Pinpoint the cell where the given text exists, returning its (x, y) midpoint coordinate. 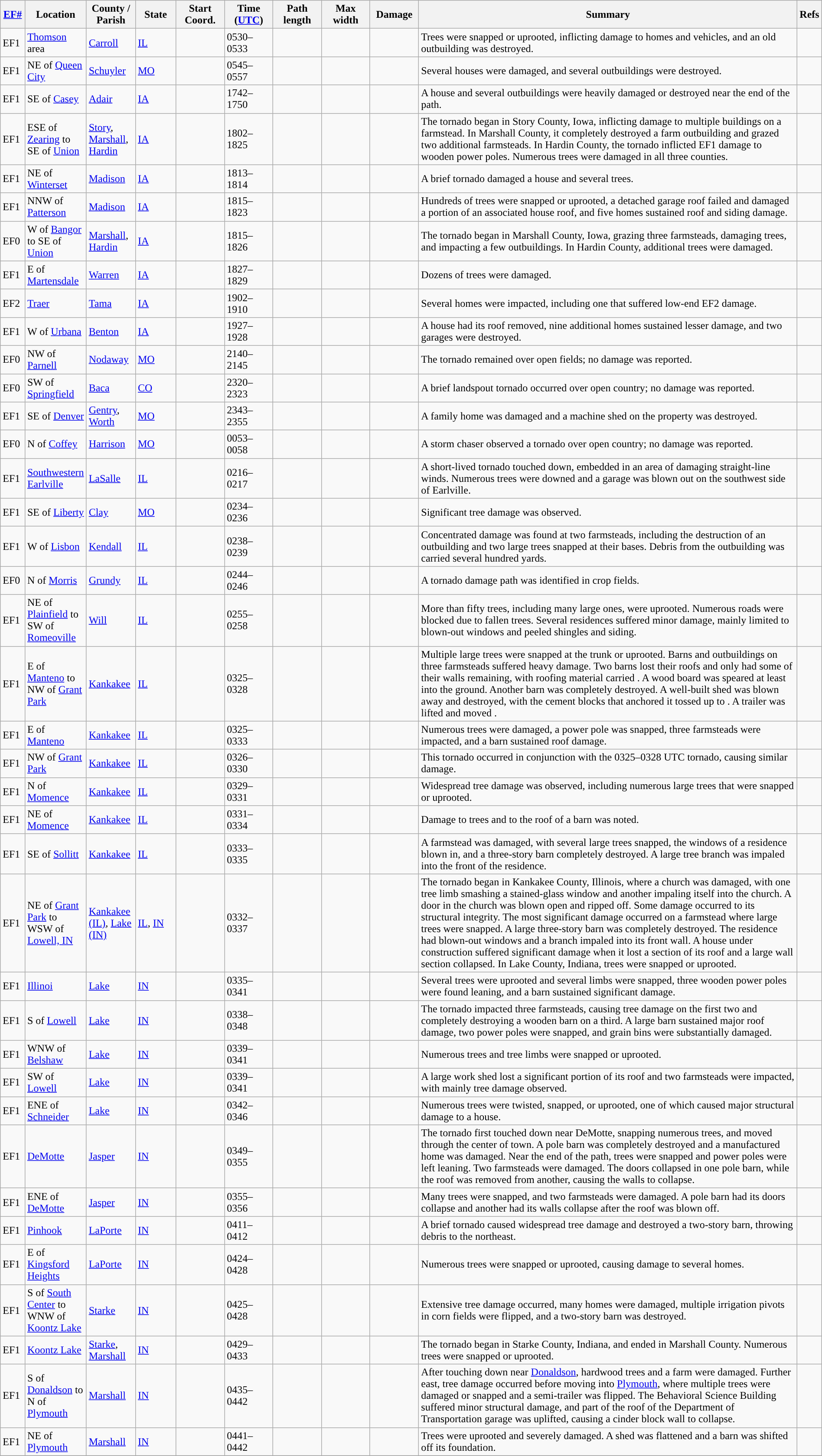
Kendall (111, 546)
0329–0331 (249, 791)
The tornado remained over open fields; no damage was reported. (608, 360)
1827–1829 (249, 275)
Starke (111, 1310)
0234–0236 (249, 512)
Harrison (111, 445)
NNW of Patterson (55, 207)
Pinhook (55, 1231)
Numerous trees were twisted, snapped, or uprooted, one of which caused major structural damage to a house. (608, 1111)
1802–1825 (249, 139)
NW of Grant Park (55, 764)
Traer (55, 303)
Trees were snapped or uprooted, inflicting damage to homes and vehicles, and an old outbuilding was destroyed. (608, 42)
Marshall, Hardin (111, 241)
0425–0428 (249, 1310)
SE of Denver (55, 416)
0338–0348 (249, 1020)
Nodaway (111, 360)
NE of Winterset (55, 179)
0326–0330 (249, 764)
Path length (297, 15)
W of Urbana (55, 331)
W of Lisbon (55, 546)
Starke, Marshall (111, 1350)
SE of Casey (55, 99)
N of Coffey (55, 445)
S of South Center to WNW of Koontz Lake (55, 1310)
2140–2145 (249, 360)
Several houses were damaged, and several outbuildings were destroyed. (608, 71)
0349–0355 (249, 1157)
Will (111, 621)
NE of Queen City (55, 71)
A brief landspout tornado occurred over open country; no damage was reported. (608, 387)
The tornado began in Starke County, Indiana, and ended in Marshall County. Numerous trees were snapped or uprooted. (608, 1350)
State (155, 15)
0355–0356 (249, 1202)
Benton (111, 331)
Numerous trees and tree limbs were snapped or uprooted. (608, 1055)
This tornado occurred in conjunction with the 0325–0328 UTC tornado, causing similar damage. (608, 764)
A family home was damaged and a machine shed on the property was destroyed. (608, 416)
Start Coord. (200, 15)
N of Momence (55, 791)
Adair (111, 99)
A brief tornado caused widespread tree damage and destroyed a two-story barn, throwing debris to the northeast. (608, 1231)
Carroll (111, 42)
E of Martensdale (55, 275)
1813–1814 (249, 179)
LaSalle (111, 478)
0216–0217 (249, 478)
N of Morris (55, 581)
Numerous trees were snapped or uprooted, causing damage to several homes. (608, 1264)
IL, IN (155, 923)
1815–1823 (249, 207)
Damage (395, 15)
0441–0442 (249, 1441)
DeMotte (55, 1157)
0333–0335 (249, 854)
WNW of Belshaw (55, 1055)
0053–0058 (249, 445)
Story, Marshall, Hardin (111, 139)
0325–0328 (249, 684)
E of Manteno to NW of Grant Park (55, 684)
Thomson area (55, 42)
1902–1910 (249, 303)
E of Manteno (55, 735)
Several trees were uprooted and several limbs were snapped, three wooden power poles were found leaning, and a barn sustained significant damage. (608, 986)
0424–0428 (249, 1264)
0244–0246 (249, 581)
NE of Momence (55, 820)
S of Lowell (55, 1020)
EF# (13, 15)
2320–2323 (249, 387)
EF2 (13, 303)
1815–1826 (249, 241)
Numerous trees were damaged, a power pole was snapped, three farmsteads were impacted, and a barn sustained roof damage. (608, 735)
Clay (111, 512)
NE of Plymouth (55, 1441)
0335–0341 (249, 986)
County / Parish (111, 15)
0530–0533 (249, 42)
0435–0442 (249, 1396)
W of Bangor to SE of Union (55, 241)
0238–0239 (249, 546)
Kankakee (IL), Lake (IN) (111, 923)
Koontz Lake (55, 1350)
0255–0258 (249, 621)
S of Donaldson to N of Plymouth (55, 1396)
A brief tornado damaged a house and several trees. (608, 179)
Significant tree damage was observed. (608, 512)
SE of Sollitt (55, 854)
Gentry, Worth (111, 416)
Damage to trees and to the roof of a barn was noted. (608, 820)
Baca (111, 387)
ENE of DeMotte (55, 1202)
A storm chaser observed a tornado over open country; no damage was reported. (608, 445)
Trees were uprooted and severely damaged. A shed was flattened and a barn was shifted off its foundation. (608, 1441)
1927–1928 (249, 331)
0429–0433 (249, 1350)
A large work shed lost a significant portion of its roof and two farmsteads were impacted, with mainly tree damage observed. (608, 1082)
Illinoi (55, 986)
0545–0557 (249, 71)
Extensive tree damage occurred, many homes were damaged, multiple irrigation pivots in corn fields were flipped, and a two-story barn was destroyed. (608, 1310)
Several homes were impacted, including one that suffered low-end EF2 damage. (608, 303)
2343–2355 (249, 416)
Refs (809, 15)
0325–0333 (249, 735)
1742–1750 (249, 99)
SE of Liberty (55, 512)
ESE of Zearing to SE of Union (55, 139)
NE of Plainfield to SW of Romeoville (55, 621)
A house and several outbuildings were heavily damaged or destroyed near the end of the path. (608, 99)
0332–0337 (249, 923)
A house had its roof removed, nine additional homes sustained lesser damage, and two garages were destroyed. (608, 331)
SW of Lowell (55, 1082)
Warren (111, 275)
E of Kingsford Heights (55, 1264)
ENE of Schneider (55, 1111)
CO (155, 387)
SW of Springfield (55, 387)
Schuyler (111, 71)
Southwestern Earlville (55, 478)
Summary (608, 15)
Max width (346, 15)
NE of Grant Park to WSW of Lowell, IN (55, 923)
0342–0346 (249, 1111)
Tama (111, 303)
Time (UTC) (249, 15)
0331–0334 (249, 820)
NW of Parnell (55, 360)
0411–0412 (249, 1231)
Dozens of trees were damaged. (608, 275)
Grundy (111, 581)
Widespread tree damage was observed, including numerous large trees that were snapped or uprooted. (608, 791)
A tornado damage path was identified in crop fields. (608, 581)
Location (55, 15)
